Locate the cell with the specified text and output its [x, y] center coordinate. 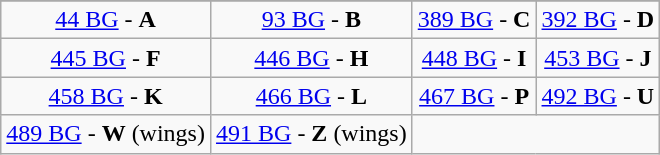
389 BG - C [474, 20]
44 BG - A [106, 20]
445 BG - F [106, 58]
492 BG - U [598, 96]
458 BG - K [106, 96]
448 BG - I [474, 58]
93 BG - B [311, 20]
392 BG - D [598, 20]
491 BG - Z (wings) [311, 134]
489 BG - W (wings) [106, 134]
446 BG - H [311, 58]
453 BG - J [598, 58]
467 BG - P [474, 96]
466 BG - L [311, 96]
